Scan for the cell matching the given text and deliver its [X, Y] coordinate at center. 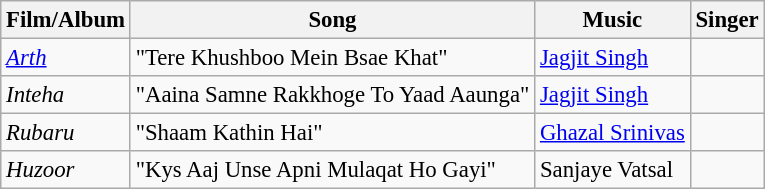
"Tere Khushboo Mein Bsae Khat" [332, 58]
Music [612, 20]
"Kys Aaj Unse Apni Mulaqat Ho Gayi" [332, 170]
Rubaru [66, 133]
Sanjaye Vatsal [612, 170]
Ghazal Srinivas [612, 133]
"Aaina Samne Rakkhoge To Yaad Aaunga" [332, 95]
Inteha [66, 95]
"Shaam Kathin Hai" [332, 133]
Arth [66, 58]
Song [332, 20]
Singer [727, 20]
Huzoor [66, 170]
Film/Album [66, 20]
